For the text-containing cell, return its midpoint in (x, y) coordinate format. 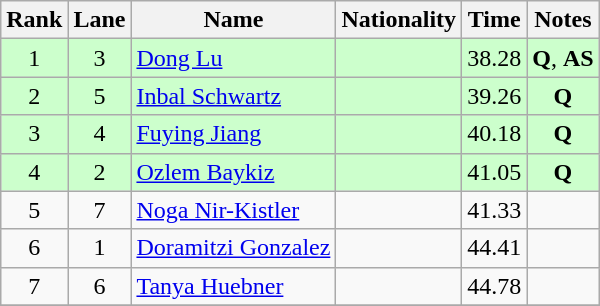
Doramitzi Gonzalez (234, 248)
Lane (100, 20)
Name (234, 20)
44.41 (494, 248)
44.78 (494, 286)
Dong Lu (234, 58)
Rank (34, 20)
Notes (563, 20)
38.28 (494, 58)
Nationality (399, 20)
40.18 (494, 134)
Tanya Huebner (234, 286)
Noga Nir-Kistler (234, 210)
Ozlem Baykiz (234, 172)
41.05 (494, 172)
Q, AS (563, 58)
39.26 (494, 96)
Inbal Schwartz (234, 96)
41.33 (494, 210)
Fuying Jiang (234, 134)
Time (494, 20)
